Identify which cell holds the provided text, then report its [X, Y] central coordinate. 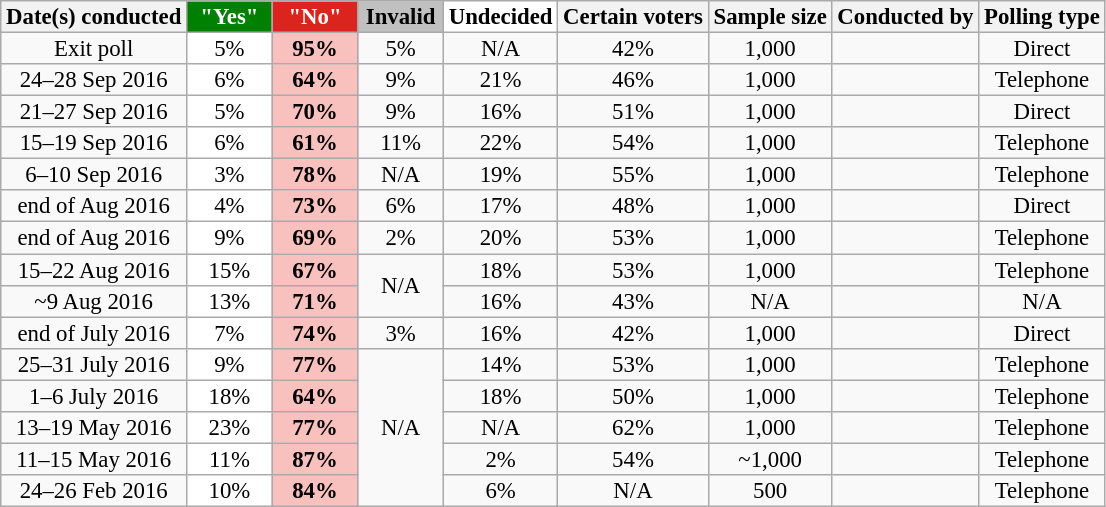
Exit poll [94, 49]
24–28 Sep 2016 [94, 80]
Certain voters [633, 17]
Sample size [770, 17]
13–19 May 2016 [94, 428]
25–31 July 2016 [94, 364]
69% [315, 238]
15–22 Aug 2016 [94, 270]
50% [633, 396]
22% [500, 143]
15–19 Sep 2016 [94, 143]
55% [633, 175]
"Yes" [230, 17]
Invalid [401, 17]
20% [500, 238]
78% [315, 175]
84% [315, 491]
61% [315, 143]
11–15 May 2016 [94, 459]
15% [230, 270]
~1,000 [770, 459]
73% [315, 206]
21% [500, 80]
87% [315, 459]
17% [500, 206]
Date(s) conducted [94, 17]
70% [315, 112]
~9 Aug 2016 [94, 301]
Undecided [500, 17]
24–26 Feb 2016 [94, 491]
74% [315, 333]
43% [633, 301]
10% [230, 491]
67% [315, 270]
48% [633, 206]
46% [633, 80]
4% [230, 206]
end of July 2016 [94, 333]
51% [633, 112]
Conducted by [906, 17]
23% [230, 428]
Polling type [1042, 17]
1–6 July 2016 [94, 396]
6–10 Sep 2016 [94, 175]
95% [315, 49]
7% [230, 333]
62% [633, 428]
500 [770, 491]
14% [500, 364]
71% [315, 301]
13% [230, 301]
"No" [315, 17]
19% [500, 175]
21–27 Sep 2016 [94, 112]
